Detect which cell encompasses the target text, then output its [X, Y] center coordinate. 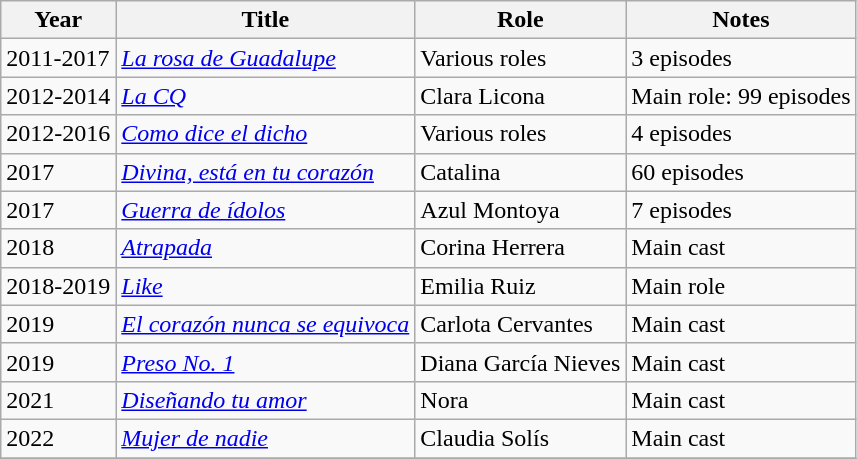
2018 [58, 248]
Preso No. 1 [266, 362]
3 episodes [741, 58]
2022 [58, 438]
Diseñando tu amor [266, 400]
7 episodes [741, 210]
2011-2017 [58, 58]
Main role [741, 286]
Emilia Ruiz [520, 286]
Year [58, 20]
2012-2014 [58, 96]
Mujer de nadie [266, 438]
La CQ [266, 96]
Clara Licona [520, 96]
2018-2019 [58, 286]
Catalina [520, 172]
60 episodes [741, 172]
Title [266, 20]
Claudia Solís [520, 438]
4 episodes [741, 134]
Carlota Cervantes [520, 324]
Divina, está en tu corazón [266, 172]
Nora [520, 400]
Azul Montoya [520, 210]
El corazón nunca se equivoca [266, 324]
Notes [741, 20]
2012-2016 [58, 134]
Like [266, 286]
Como dice el dicho [266, 134]
La rosa de Guadalupe [266, 58]
Guerra de ídolos [266, 210]
Main role: 99 episodes [741, 96]
Role [520, 20]
Corina Herrera [520, 248]
2021 [58, 400]
Diana García Nieves [520, 362]
Atrapada [266, 248]
